Return the (X, Y) coordinate for the center point of the cell that contains the specified text.  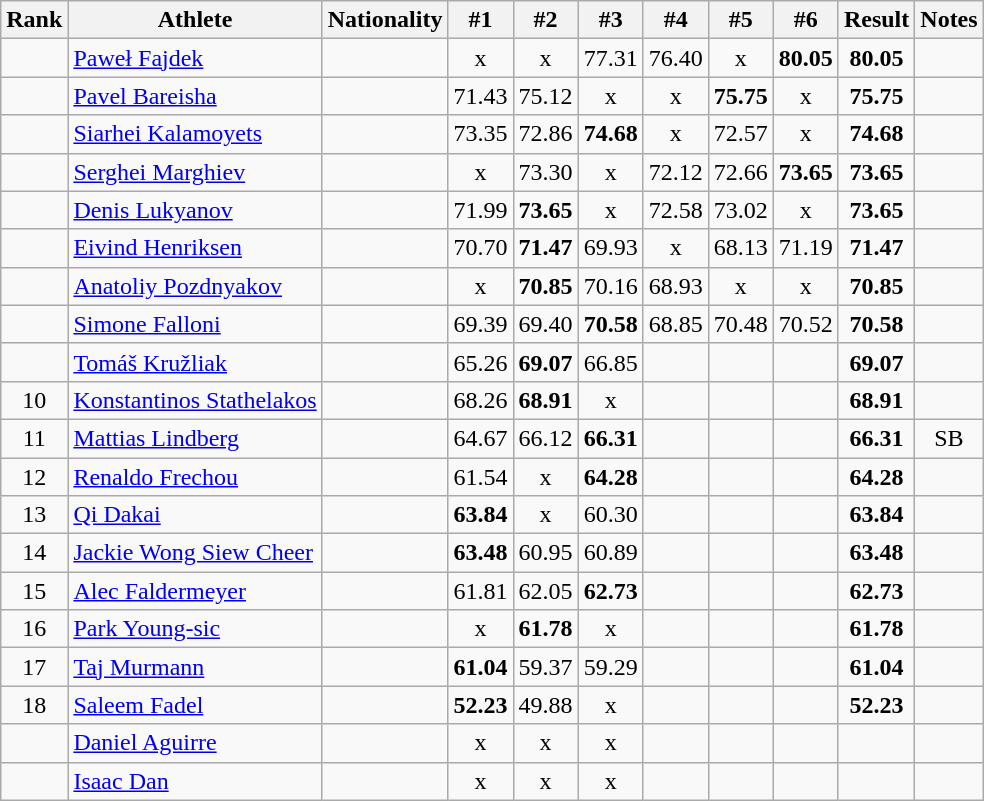
#5 (740, 20)
16 (34, 629)
Siarhei Kalamoyets (195, 134)
70.16 (610, 286)
65.26 (480, 362)
62.05 (546, 591)
68.93 (676, 286)
Result (876, 20)
70.52 (806, 324)
Paweł Fajdek (195, 58)
Park Young-sic (195, 629)
66.12 (546, 438)
61.54 (480, 477)
Renaldo Frechou (195, 477)
13 (34, 515)
72.12 (676, 172)
72.86 (546, 134)
Serghei Marghiev (195, 172)
49.88 (546, 705)
11 (34, 438)
73.30 (546, 172)
68.85 (676, 324)
17 (34, 667)
#6 (806, 20)
61.81 (480, 591)
75.12 (546, 96)
68.13 (740, 248)
71.43 (480, 96)
Pavel Bareisha (195, 96)
#3 (610, 20)
Saleem Fadel (195, 705)
Jackie Wong Siew Cheer (195, 553)
10 (34, 400)
Tomáš Kružliak (195, 362)
#2 (546, 20)
14 (34, 553)
73.35 (480, 134)
#4 (676, 20)
Daniel Aguirre (195, 743)
60.95 (546, 553)
69.39 (480, 324)
Rank (34, 20)
69.93 (610, 248)
Denis Lukyanov (195, 210)
Isaac Dan (195, 781)
59.29 (610, 667)
71.19 (806, 248)
Nationality (385, 20)
72.57 (740, 134)
68.26 (480, 400)
77.31 (610, 58)
73.02 (740, 210)
66.85 (610, 362)
Qi Dakai (195, 515)
Notes (949, 20)
Eivind Henriksen (195, 248)
69.40 (546, 324)
72.58 (676, 210)
15 (34, 591)
Taj Murmann (195, 667)
60.30 (610, 515)
SB (949, 438)
60.89 (610, 553)
70.48 (740, 324)
70.70 (480, 248)
Simone Falloni (195, 324)
Konstantinos Stathelakos (195, 400)
64.67 (480, 438)
Alec Faldermeyer (195, 591)
71.99 (480, 210)
72.66 (740, 172)
12 (34, 477)
Athlete (195, 20)
Anatoliy Pozdnyakov (195, 286)
59.37 (546, 667)
18 (34, 705)
76.40 (676, 58)
Mattias Lindberg (195, 438)
#1 (480, 20)
